Pinpoint the cell where the given text exists, returning its [X, Y] midpoint coordinate. 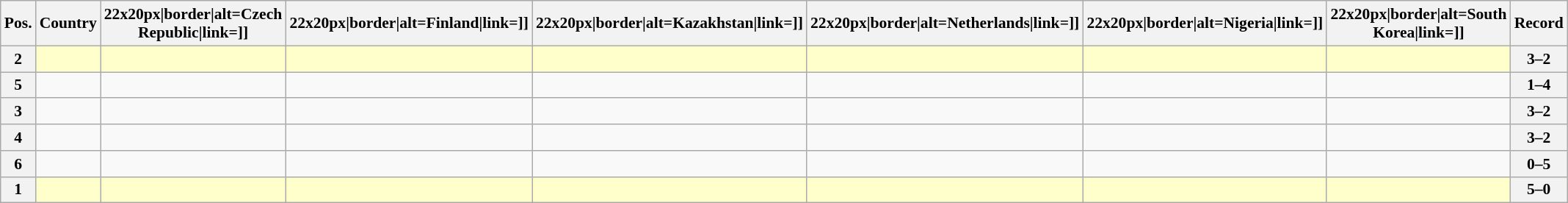
1 [18, 190]
22x20px|border|alt=South Korea|link=]] [1418, 24]
3 [18, 112]
Country [68, 24]
4 [18, 138]
22x20px|border|alt=Czech Republic|link=]] [194, 24]
2 [18, 59]
22x20px|border|alt=Netherlands|link=]] [945, 24]
Record [1539, 24]
5 [18, 85]
22x20px|border|alt=Nigeria|link=]] [1205, 24]
6 [18, 164]
22x20px|border|alt=Kazakhstan|link=]] [669, 24]
5–0 [1539, 190]
0–5 [1539, 164]
Pos. [18, 24]
1–4 [1539, 85]
22x20px|border|alt=Finland|link=]] [409, 24]
